Output the (x, y) coordinate of the center of the cell containing the given text.  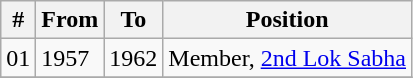
# (18, 20)
Member, 2nd Lok Sabha (288, 58)
1962 (134, 58)
To (134, 20)
1957 (70, 58)
Position (288, 20)
From (70, 20)
01 (18, 58)
